Return (x, y) of the center of cell containing provided text 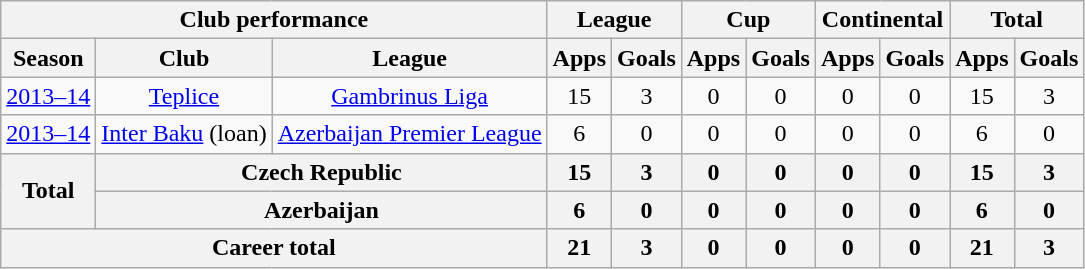
Cup (748, 20)
Club performance (274, 20)
Azerbaijan Premier League (410, 134)
Career total (274, 248)
Teplice (184, 96)
Azerbaijan (322, 210)
Season (48, 58)
Gambrinus Liga (410, 96)
Continental (882, 20)
Czech Republic (322, 172)
Club (184, 58)
Inter Baku (loan) (184, 134)
